Extract the (X, Y) coordinate from the center of the cell holding the provided text.  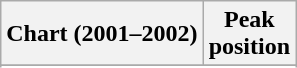
Peakposition (249, 34)
Chart (2001–2002) (102, 34)
